From the cell containing the given text, extract its center point as [x, y] coordinate. 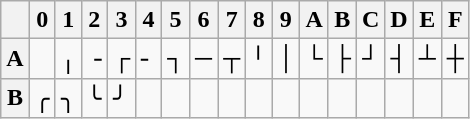
╮ [68, 98]
┤ [399, 59]
F [455, 20]
8 [259, 20]
╰ [94, 98]
├ [342, 59]
└ [314, 59]
E [427, 20]
┴ [427, 59]
┬ [232, 59]
3 [121, 20]
┐ [175, 59]
╯ [121, 98]
╴ [148, 59]
C [370, 20]
5 [175, 20]
7 [232, 20]
╭ [42, 98]
╶ [94, 59]
┘ [370, 59]
D [399, 20]
9 [286, 20]
─ [204, 59]
│ [286, 59]
2 [94, 20]
1 [68, 20]
4 [148, 20]
┌ [121, 59]
┼ [455, 59]
6 [204, 20]
╵ [259, 59]
0 [42, 20]
╷ [68, 59]
